Search for the cell housing the specified text and yield its (X, Y) center coordinate. 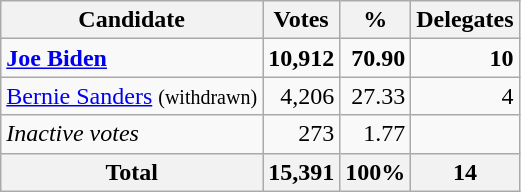
14 (465, 172)
4,206 (302, 96)
10 (465, 58)
27.33 (376, 96)
Joe Biden (132, 58)
4 (465, 96)
Bernie Sanders (withdrawn) (132, 96)
70.90 (376, 58)
Delegates (465, 20)
15,391 (302, 172)
% (376, 20)
1.77 (376, 134)
273 (302, 134)
Inactive votes (132, 134)
100% (376, 172)
Votes (302, 20)
10,912 (302, 58)
Total (132, 172)
Candidate (132, 20)
